Capture the cell that displays the provided text and extract its [x, y] central coordinate. 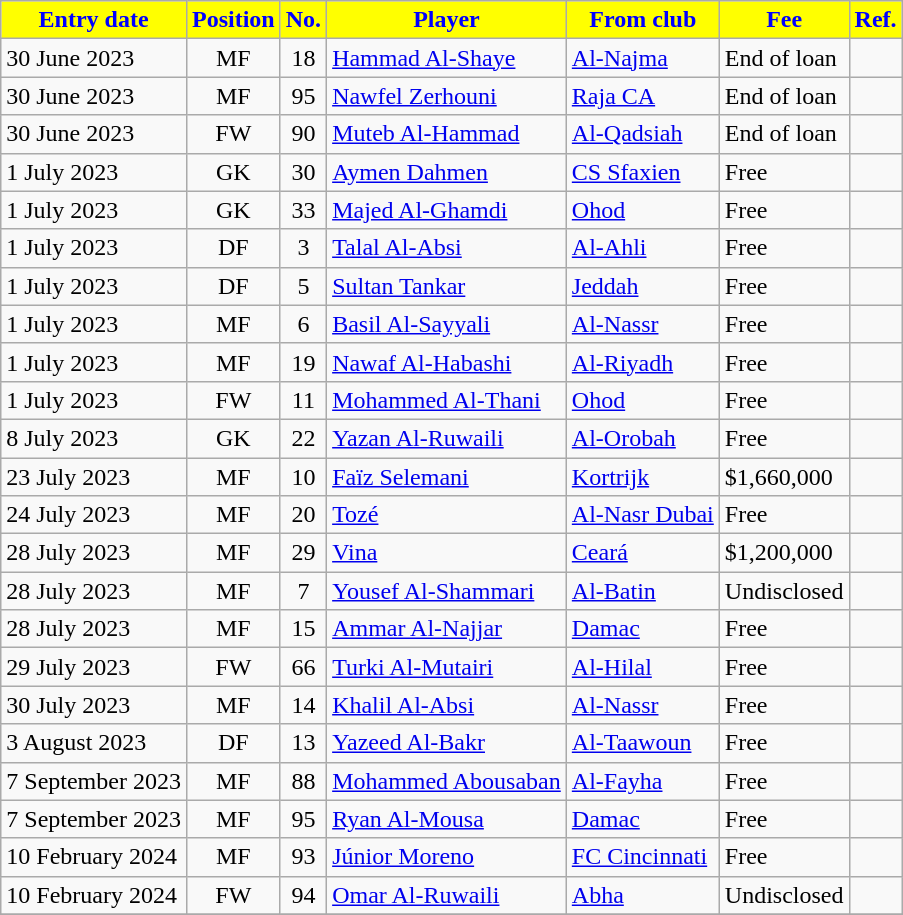
FC Cincinnati [642, 857]
Nawfel Zerhouni [447, 96]
Al-Hilal [642, 667]
66 [303, 667]
3 [303, 248]
Jeddah [642, 286]
33 [303, 210]
Khalil Al-Absi [447, 705]
Majed Al-Ghamdi [447, 210]
Al-Riyadh [642, 362]
Ref. [876, 20]
No. [303, 20]
Tozé [447, 515]
Yazan Al-Ruwaili [447, 438]
Ryan Al-Mousa [447, 819]
From club [642, 20]
Turki Al-Mutairi [447, 667]
Al-Taawoun [642, 743]
20 [303, 515]
Abha [642, 895]
7 [303, 591]
Faïz Selemani [447, 477]
22 [303, 438]
3 August 2023 [94, 743]
30 July 2023 [94, 705]
Kortrijk [642, 477]
Fee [784, 20]
15 [303, 629]
Al-Najma [642, 58]
94 [303, 895]
Sultan Tankar [447, 286]
Muteb Al-Hammad [447, 134]
5 [303, 286]
Al-Nasr Dubai [642, 515]
Position [233, 20]
88 [303, 781]
90 [303, 134]
$1,200,000 [784, 553]
Mohammed Al-Thani [447, 400]
23 July 2023 [94, 477]
Al-Fayha [642, 781]
14 [303, 705]
Al-Qadsiah [642, 134]
Aymen Dahmen [447, 172]
$1,660,000 [784, 477]
Nawaf Al-Habashi [447, 362]
Ammar Al-Najjar [447, 629]
Hammad Al-Shaye [447, 58]
Basil Al-Sayyali [447, 324]
Al-Batin [642, 591]
Vina [447, 553]
Júnior Moreno [447, 857]
29 [303, 553]
6 [303, 324]
Al-Orobah [642, 438]
CS Sfaxien [642, 172]
93 [303, 857]
29 July 2023 [94, 667]
Talal Al-Absi [447, 248]
Omar Al-Ruwaili [447, 895]
30 [303, 172]
Yazeed Al-Bakr [447, 743]
10 [303, 477]
11 [303, 400]
Yousef Al-Shammari [447, 591]
Al-Ahli [642, 248]
Ceará [642, 553]
13 [303, 743]
Raja CA [642, 96]
Entry date [94, 20]
19 [303, 362]
8 July 2023 [94, 438]
Mohammed Abousaban [447, 781]
Player [447, 20]
18 [303, 58]
24 July 2023 [94, 515]
